Find where the given text appears and provide that cell's center as [X, Y] coordinate. 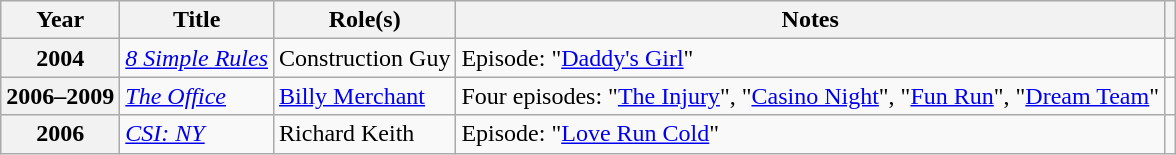
Title [197, 20]
Episode: "Daddy's Girl" [810, 58]
CSI: NY [197, 134]
Year [60, 20]
Construction Guy [365, 58]
2006–2009 [60, 96]
Billy Merchant [365, 96]
Role(s) [365, 20]
8 Simple Rules [197, 58]
Episode: "Love Run Cold" [810, 134]
Richard Keith [365, 134]
The Office [197, 96]
Notes [810, 20]
2004 [60, 58]
Four episodes: "The Injury", "Casino Night", "Fun Run", "Dream Team" [810, 96]
2006 [60, 134]
